Provide the [x, y] coordinate of the cell's center where the given text is located.  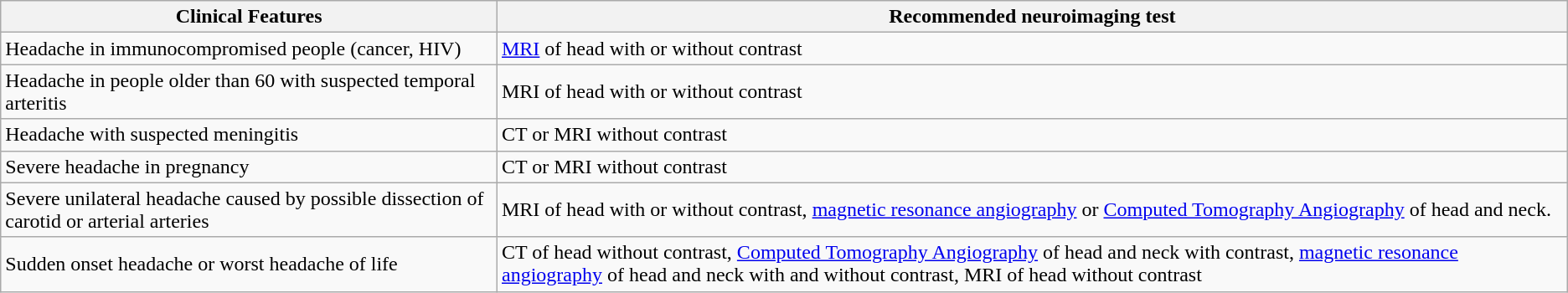
Headache in immunocompromised people (cancer, HIV) [250, 49]
Headache in people older than 60 with suspected temporal arteritis [250, 92]
Sudden onset headache or worst headache of life [250, 265]
Severe unilateral headache caused by possible dissection of carotid or arterial arteries [250, 209]
Severe headache in pregnancy [250, 167]
Clinical Features [250, 17]
Recommended neuroimaging test [1032, 17]
MRI of head with or without contrast, magnetic resonance angiography or Computed Tomography Angiography of head and neck. [1032, 209]
Headache with suspected meningitis [250, 135]
